Locate the cell with the specified text and output its (x, y) center coordinate. 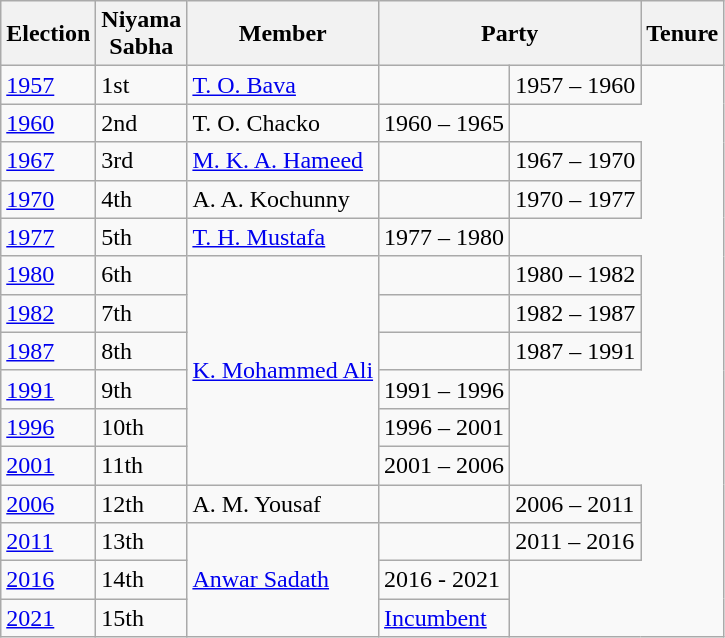
1996 – 2001 (444, 427)
Election (48, 34)
M. K. A. Hameed (283, 161)
8th (142, 351)
1967 – 1970 (576, 161)
1991 (48, 389)
1980 (48, 275)
T. H. Mustafa (283, 237)
Tenure (682, 34)
15th (142, 618)
2016 - 2021 (444, 580)
T. O. Bava (283, 85)
K. Mohammed Ali (283, 370)
12th (142, 503)
1960 (48, 123)
2006 (48, 503)
1977 (48, 237)
Member (283, 34)
11th (142, 465)
2011 – 2016 (576, 542)
9th (142, 389)
A. A. Kochunny (283, 199)
Party (510, 34)
3rd (142, 161)
2016 (48, 580)
1982 (48, 313)
1957 – 1960 (576, 85)
1957 (48, 85)
2006 – 2011 (576, 503)
14th (142, 580)
1967 (48, 161)
7th (142, 313)
4th (142, 199)
Incumbent (444, 618)
1970 – 1977 (576, 199)
A. M. Yousaf (283, 503)
1st (142, 85)
1970 (48, 199)
1987 (48, 351)
1960 – 1965 (444, 123)
2001 (48, 465)
Anwar Sadath (283, 580)
1987 – 1991 (576, 351)
2nd (142, 123)
5th (142, 237)
1996 (48, 427)
6th (142, 275)
T. O. Chacko (283, 123)
1980 – 1982 (576, 275)
2001 – 2006 (444, 465)
1982 – 1987 (576, 313)
10th (142, 427)
1977 – 1980 (444, 237)
2011 (48, 542)
1991 – 1996 (444, 389)
NiyamaSabha (142, 34)
13th (142, 542)
2021 (48, 618)
